Pinpoint the cell where the given text exists, returning its (x, y) midpoint coordinate. 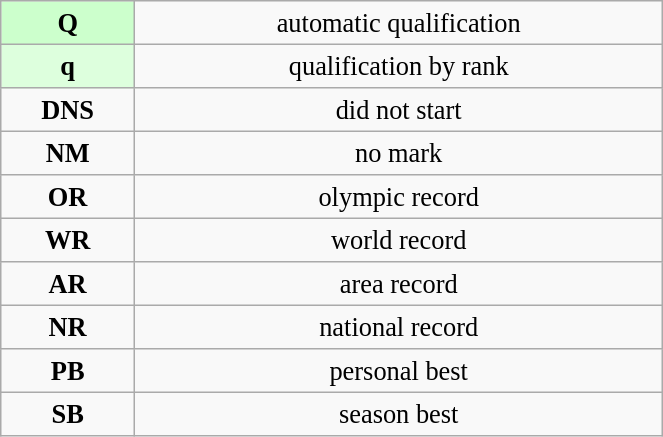
DNS (68, 109)
OR (68, 197)
automatic qualification (399, 22)
Q (68, 22)
olympic record (399, 197)
world record (399, 240)
NM (68, 153)
personal best (399, 371)
qualification by rank (399, 66)
season best (399, 414)
NR (68, 327)
SB (68, 414)
no mark (399, 153)
WR (68, 240)
q (68, 66)
national record (399, 327)
did not start (399, 109)
area record (399, 284)
PB (68, 371)
AR (68, 284)
